Locate the cell with the specified text and output its [X, Y] center coordinate. 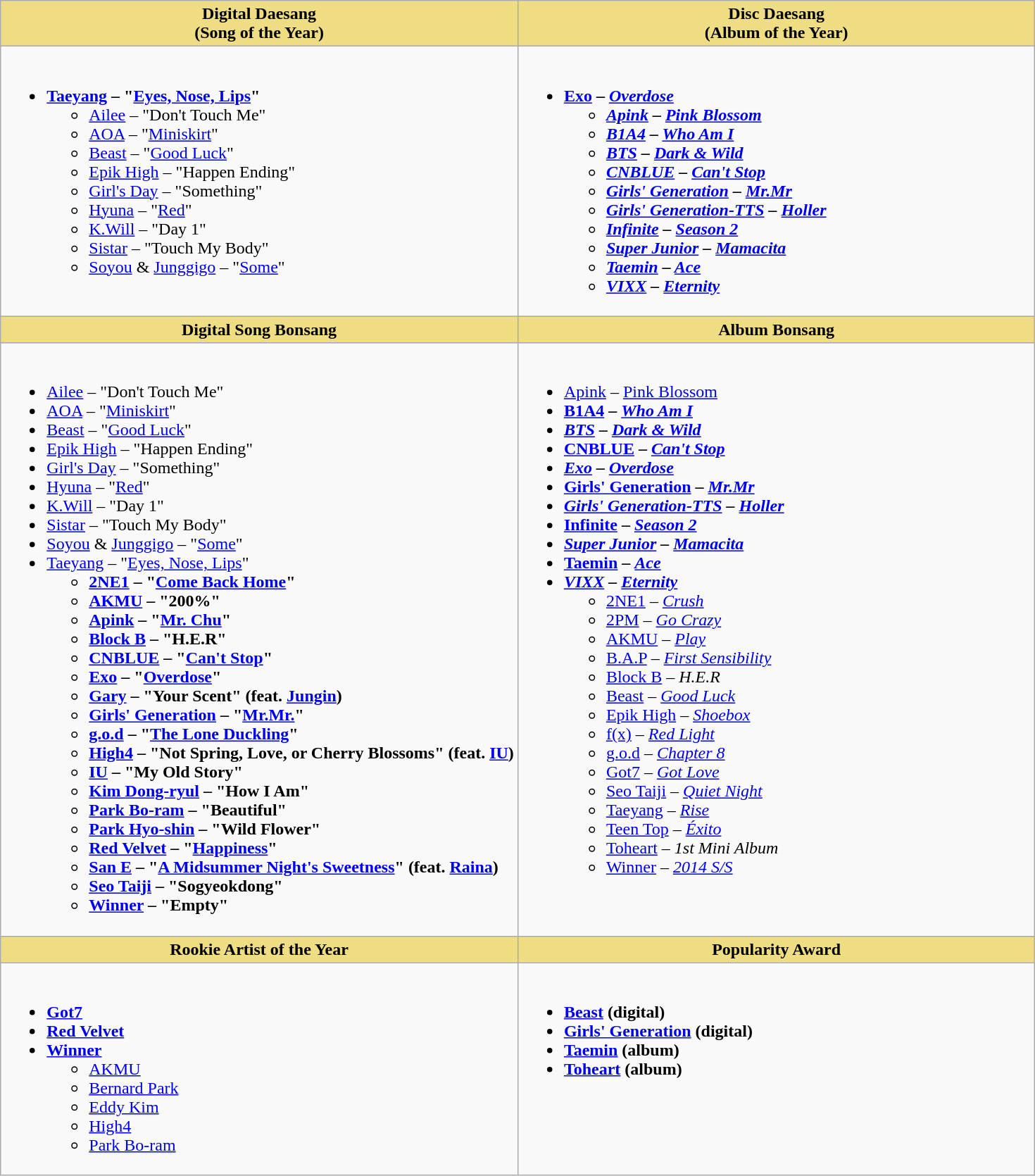
Popularity Award [776, 949]
Got7Red VelvetWinnerAKMUBernard ParkEddy KimHigh4Park Bo-ram [259, 1069]
Digital Song Bonsang [259, 330]
Beast (digital)Girls' Generation (digital)Taemin (album)Toheart (album) [776, 1069]
Album Bonsang [776, 330]
Digital Daesang(Song of the Year) [259, 24]
Disc Daesang(Album of the Year) [776, 24]
Rookie Artist of the Year [259, 949]
